For the text-containing cell, return its midpoint in [x, y] coordinate format. 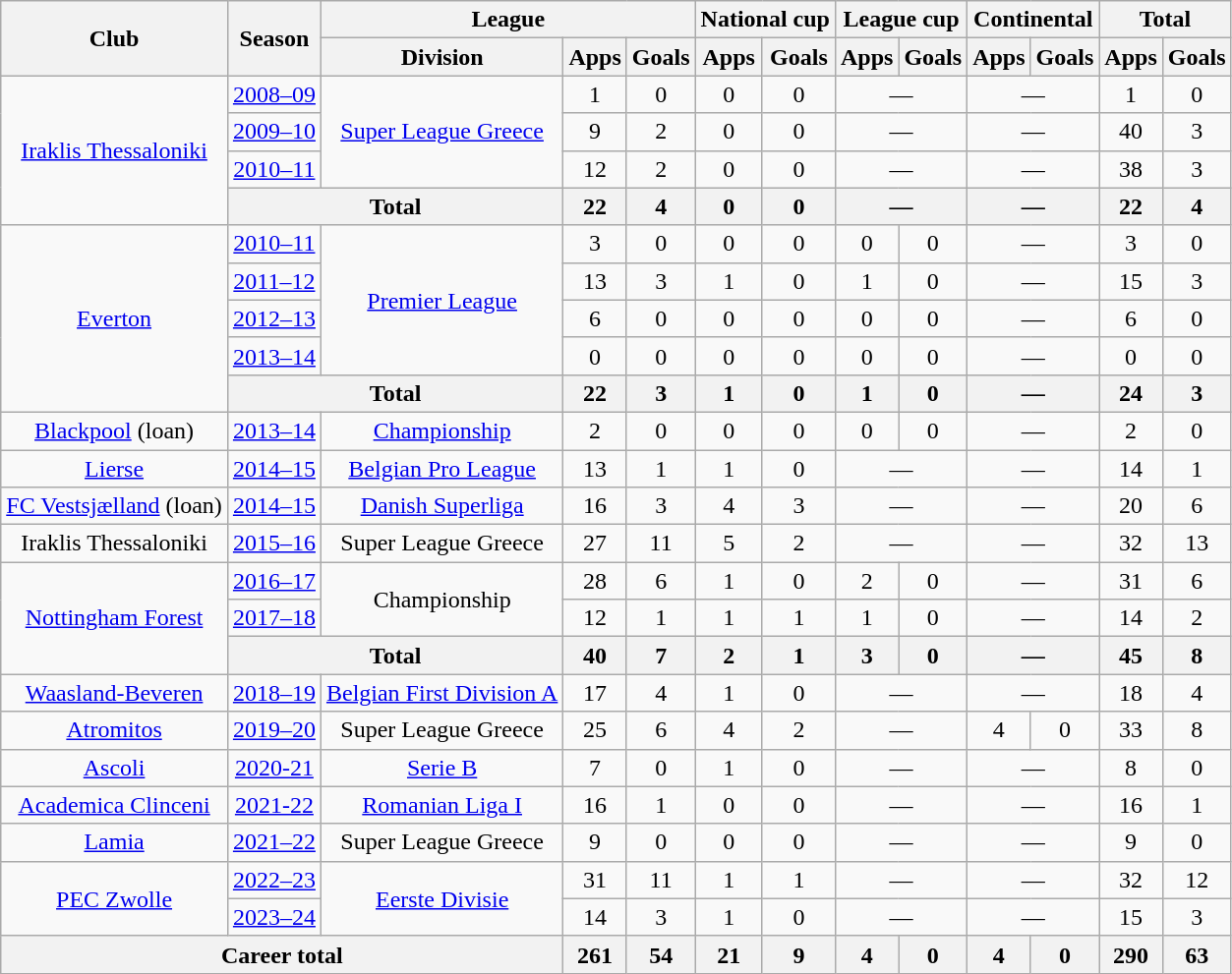
2021-22 [273, 805]
54 [661, 954]
2022–23 [273, 880]
2008–09 [273, 94]
Blackpool (loan) [114, 430]
45 [1131, 656]
38 [1131, 169]
2012–13 [273, 318]
2019–20 [273, 730]
League cup [901, 20]
261 [595, 954]
2009–10 [273, 132]
63 [1197, 954]
Academica Clinceni [114, 805]
Continental [1033, 20]
Premier League [441, 300]
Nottingham Forest [114, 618]
Club [114, 38]
2015–16 [273, 544]
2016–17 [273, 581]
24 [1131, 393]
Everton [114, 318]
National cup [765, 20]
25 [595, 730]
Romanian Liga I [441, 805]
Career total [282, 954]
Serie B [441, 768]
PEC Zwolle [114, 898]
Lierse [114, 469]
Division [441, 57]
Eerste Divisie [441, 898]
Atromitos [114, 730]
2011–12 [273, 281]
18 [1131, 693]
20 [1131, 506]
27 [595, 544]
2023–24 [273, 917]
5 [729, 544]
Waasland-Beveren [114, 693]
Lamia [114, 842]
League [507, 20]
2020-21 [273, 768]
Season [273, 38]
2018–19 [273, 693]
17 [595, 693]
FC Vestsjælland (loan) [114, 506]
Ascoli [114, 768]
21 [729, 954]
33 [1131, 730]
2021–22 [273, 842]
290 [1131, 954]
2017–18 [273, 618]
Danish Superliga [441, 506]
Belgian First Division A [441, 693]
Belgian Pro League [441, 469]
28 [595, 581]
